Extract the (X, Y) coordinate from the center of the cell holding the provided text.  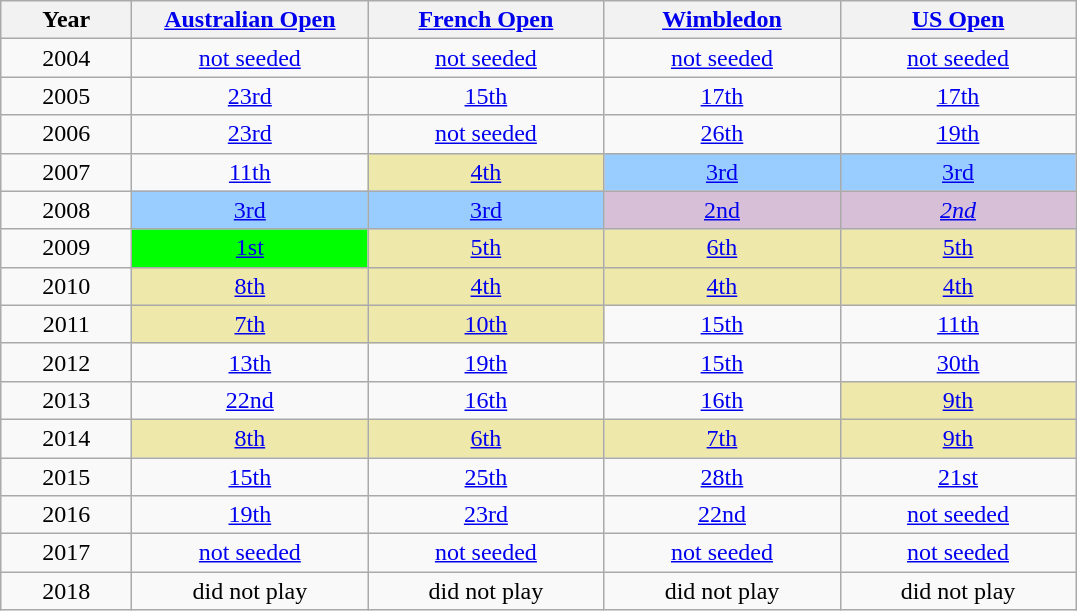
Wimbledon (722, 20)
2006 (66, 134)
2017 (66, 553)
1st (250, 248)
2007 (66, 172)
Year (66, 20)
2014 (66, 438)
French Open (486, 20)
2011 (66, 324)
US Open (958, 20)
2012 (66, 362)
25th (486, 477)
2009 (66, 248)
2005 (66, 96)
2018 (66, 591)
2008 (66, 210)
13th (250, 362)
2015 (66, 477)
2016 (66, 515)
2004 (66, 58)
28th (722, 477)
Australian Open (250, 20)
21st (958, 477)
2013 (66, 400)
30th (958, 362)
26th (722, 134)
2010 (66, 286)
10th (486, 324)
